From the cell containing the given text, extract its center point as [X, Y] coordinate. 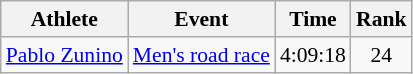
Men's road race [202, 55]
Event [202, 19]
Rank [382, 19]
4:09:18 [313, 55]
24 [382, 55]
Time [313, 19]
Athlete [64, 19]
Pablo Zunino [64, 55]
